Capture the cell that displays the provided text and extract its (x, y) central coordinate. 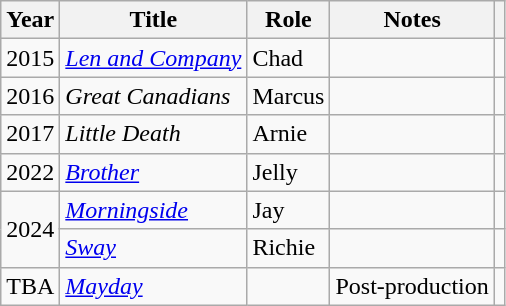
Brother (154, 172)
Mayday (154, 286)
Arnie (288, 134)
Jelly (288, 172)
Year (30, 20)
2022 (30, 172)
Chad (288, 58)
TBA (30, 286)
Title (154, 20)
Little Death (154, 134)
2016 (30, 96)
Post-production (412, 286)
Len and Company (154, 58)
Notes (412, 20)
2024 (30, 229)
Great Canadians (154, 96)
2015 (30, 58)
Richie (288, 248)
Marcus (288, 96)
Jay (288, 210)
Role (288, 20)
2017 (30, 134)
Morningside (154, 210)
Sway (154, 248)
